Return (X, Y) of the center of cell containing provided text 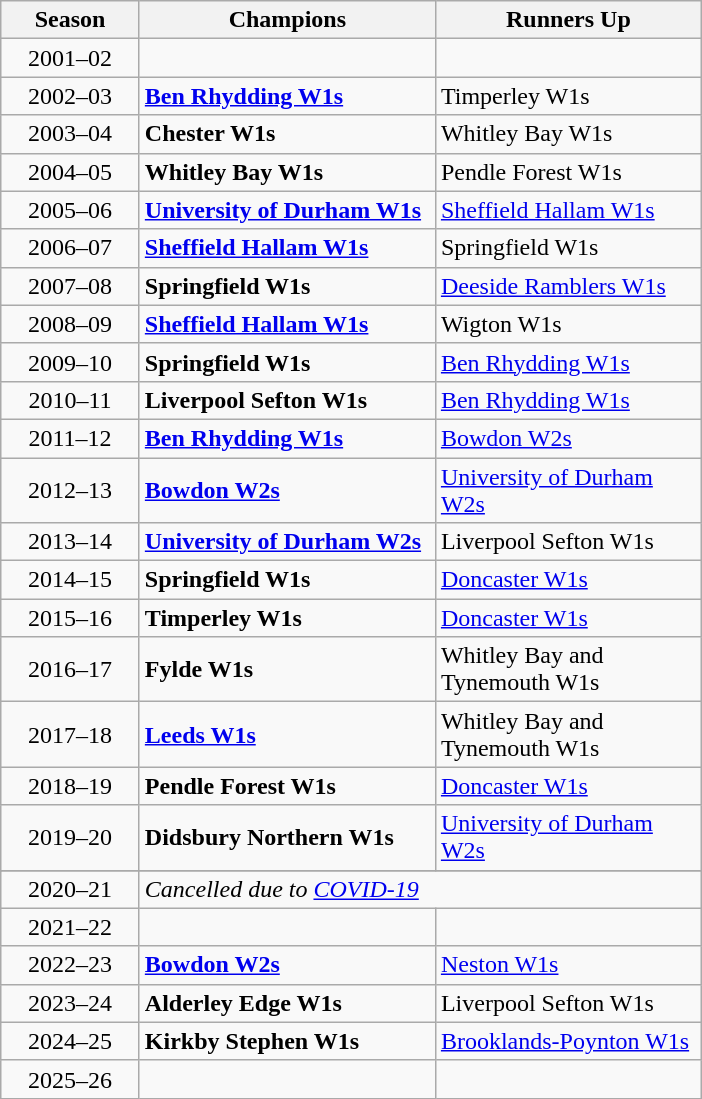
Wigton W1s (568, 324)
Runners Up (568, 20)
2019–20 (70, 838)
2014–15 (70, 580)
2001–02 (70, 58)
Chester W1s (287, 134)
2004–05 (70, 172)
Leeds W1s (287, 734)
2020–21 (70, 889)
2003–04 (70, 134)
2013–14 (70, 542)
Cancelled due to COVID-19 (420, 889)
2010–11 (70, 400)
2015–16 (70, 618)
2008–09 (70, 324)
2007–08 (70, 286)
2022–23 (70, 965)
2024–25 (70, 1041)
Fylde W1s (287, 670)
2017–18 (70, 734)
Kirkby Stephen W1s (287, 1041)
2011–12 (70, 438)
2006–07 (70, 248)
2012–13 (70, 490)
2016–17 (70, 670)
2025–26 (70, 1079)
Brooklands-Poynton W1s (568, 1041)
2002–03 (70, 96)
2009–10 (70, 362)
Champions (287, 20)
2018–19 (70, 786)
Alderley Edge W1s (287, 1003)
2021–22 (70, 927)
Didsbury Northern W1s (287, 838)
Deeside Ramblers W1s (568, 286)
Season (70, 20)
2023–24 (70, 1003)
Neston W1s (568, 965)
University of Durham W1s (287, 210)
2005–06 (70, 210)
